Extract the [X, Y] coordinate from the center of the cell holding the provided text.  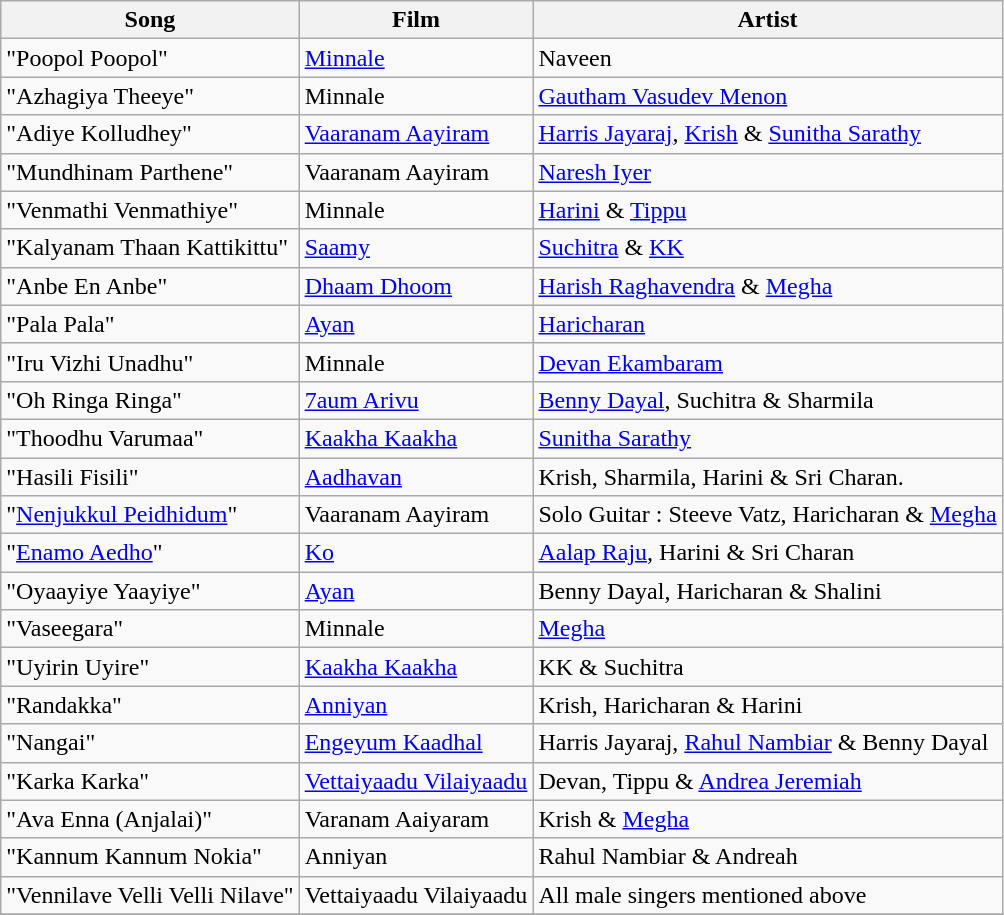
"Oh Ringa Ringa" [150, 400]
Dhaam Dhoom [416, 286]
Film [416, 20]
Varanam Aaiyaram [416, 819]
"Adiye Kolludhey" [150, 134]
Engeyum Kaadhal [416, 743]
Krish, Sharmila, Harini & Sri Charan. [768, 477]
Benny Dayal, Haricharan & Shalini [768, 591]
"Pala Pala" [150, 324]
Devan Ekambaram [768, 362]
"Nenjukkul Peidhidum" [150, 515]
"Thoodhu Varumaa" [150, 438]
Krish & Megha [768, 819]
Krish, Haricharan & Harini [768, 705]
"Poopol Poopol" [150, 58]
Ko [416, 553]
Devan, Tippu & Andrea Jeremiah [768, 781]
Aalap Raju, Harini & Sri Charan [768, 553]
Harish Raghavendra & Megha [768, 286]
"Anbe En Anbe" [150, 286]
Gautham Vasudev Menon [768, 96]
"Vennilave Velli Velli Nilave" [150, 895]
"Enamo Aedho" [150, 553]
Sunitha Sarathy [768, 438]
"Hasili Fisili" [150, 477]
"Nangai" [150, 743]
Naresh Iyer [768, 172]
"Uyirin Uyire" [150, 667]
KK & Suchitra [768, 667]
7aum Arivu [416, 400]
Saamy [416, 248]
"Ava Enna (Anjalai)" [150, 819]
Song [150, 20]
"Iru Vizhi Unadhu" [150, 362]
"Azhagiya Theeye" [150, 96]
Artist [768, 20]
Rahul Nambiar & Andreah [768, 857]
All male singers mentioned above [768, 895]
Megha [768, 629]
Solo Guitar : Steeve Vatz, Haricharan & Megha [768, 515]
Harris Jayaraj, Krish & Sunitha Sarathy [768, 134]
Harris Jayaraj, Rahul Nambiar & Benny Dayal [768, 743]
"Oyaayiye Yaayiye" [150, 591]
"Randakka" [150, 705]
"Mundhinam Parthene" [150, 172]
Suchitra & KK [768, 248]
"Venmathi Venmathiye" [150, 210]
"Karka Karka" [150, 781]
Naveen [768, 58]
Haricharan [768, 324]
Aadhavan [416, 477]
Benny Dayal, Suchitra & Sharmila [768, 400]
Harini & Tippu [768, 210]
"Vaseegara" [150, 629]
"Kannum Kannum Nokia" [150, 857]
"Kalyanam Thaan Kattikittu" [150, 248]
